Detect which cell encompasses the target text, then output its [x, y] center coordinate. 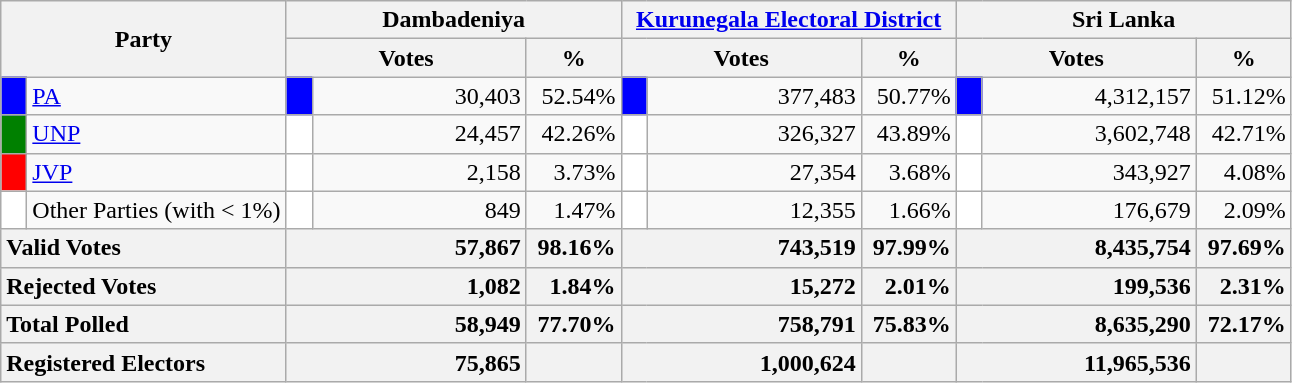
8,435,754 [1076, 248]
77.70% [574, 324]
Valid Votes [144, 248]
PA [156, 96]
3,602,748 [1089, 134]
1.84% [574, 286]
326,327 [754, 134]
849 [419, 210]
1.47% [574, 210]
8,635,290 [1076, 324]
52.54% [574, 96]
58,949 [406, 324]
97.99% [908, 248]
72.17% [1244, 324]
30,403 [419, 96]
11,965,536 [1076, 362]
199,536 [1076, 286]
Rejected Votes [144, 286]
377,483 [754, 96]
1,082 [406, 286]
51.12% [1244, 96]
Registered Electors [144, 362]
176,679 [1089, 210]
Dambadeniya [454, 20]
Other Parties (with < 1%) [156, 210]
75.83% [908, 324]
Kurunegala Electoral District [788, 20]
343,927 [1089, 172]
2,158 [419, 172]
2.01% [908, 286]
3.73% [574, 172]
98.16% [574, 248]
97.69% [1244, 248]
2.31% [1244, 286]
75,865 [406, 362]
1,000,624 [741, 362]
27,354 [754, 172]
Total Polled [144, 324]
57,867 [406, 248]
Party [144, 39]
42.71% [1244, 134]
Sri Lanka [1124, 20]
12,355 [754, 210]
758,791 [741, 324]
2.09% [1244, 210]
JVP [156, 172]
50.77% [908, 96]
15,272 [741, 286]
4,312,157 [1089, 96]
UNP [156, 134]
43.89% [908, 134]
24,457 [419, 134]
3.68% [908, 172]
1.66% [908, 210]
42.26% [574, 134]
743,519 [741, 248]
4.08% [1244, 172]
